Determine the (X, Y) coordinate at the center of the cell enclosing the given text.  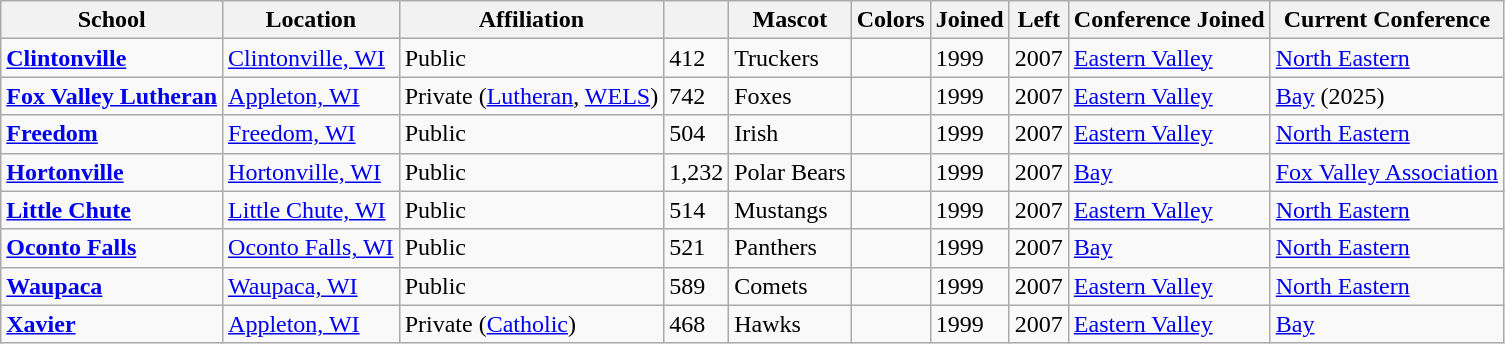
521 (696, 248)
Location (312, 20)
Colors (890, 20)
Mascot (790, 20)
Private (Catholic) (532, 324)
Little Chute, WI (312, 210)
School (112, 20)
504 (696, 134)
Polar Bears (790, 172)
Fox Valley Association (1386, 172)
514 (696, 210)
Hortonville (112, 172)
Freedom, WI (312, 134)
Clintonville (112, 58)
Fox Valley Lutheran (112, 96)
589 (696, 286)
Irish (790, 134)
Joined (970, 20)
Private (Lutheran, WELS) (532, 96)
Xavier (112, 324)
Waupaca, WI (312, 286)
Oconto Falls, WI (312, 248)
Conference Joined (1169, 20)
1,232 (696, 172)
Bay (2025) (1386, 96)
Comets (790, 286)
Freedom (112, 134)
Mustangs (790, 210)
Panthers (790, 248)
Foxes (790, 96)
Hortonville, WI (312, 172)
Little Chute (112, 210)
Clintonville, WI (312, 58)
Oconto Falls (112, 248)
468 (696, 324)
Hawks (790, 324)
Left (1038, 20)
Affiliation (532, 20)
742 (696, 96)
Current Conference (1386, 20)
Truckers (790, 58)
Waupaca (112, 286)
412 (696, 58)
